Provide the (X, Y) coordinate of the cell's center where the given text is located.  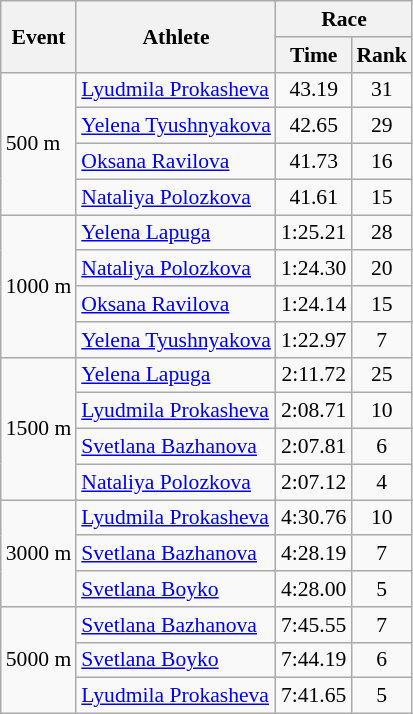
4:30.76 (314, 518)
20 (382, 269)
4:28.00 (314, 589)
Race (344, 19)
500 m (38, 143)
16 (382, 162)
1:24.30 (314, 269)
Event (38, 36)
1500 m (38, 428)
2:07.12 (314, 482)
1:22.97 (314, 340)
29 (382, 126)
1:24.14 (314, 304)
7:41.65 (314, 696)
25 (382, 375)
2:07.81 (314, 447)
4:28.19 (314, 554)
Athlete (176, 36)
5000 m (38, 660)
7:44.19 (314, 660)
3000 m (38, 554)
Rank (382, 55)
43.19 (314, 90)
2:11.72 (314, 375)
41.61 (314, 197)
4 (382, 482)
31 (382, 90)
2:08.71 (314, 411)
7:45.55 (314, 625)
1000 m (38, 286)
Time (314, 55)
28 (382, 233)
41.73 (314, 162)
1:25.21 (314, 233)
42.65 (314, 126)
